Output the (x, y) coordinate of the center of the cell containing the given text.  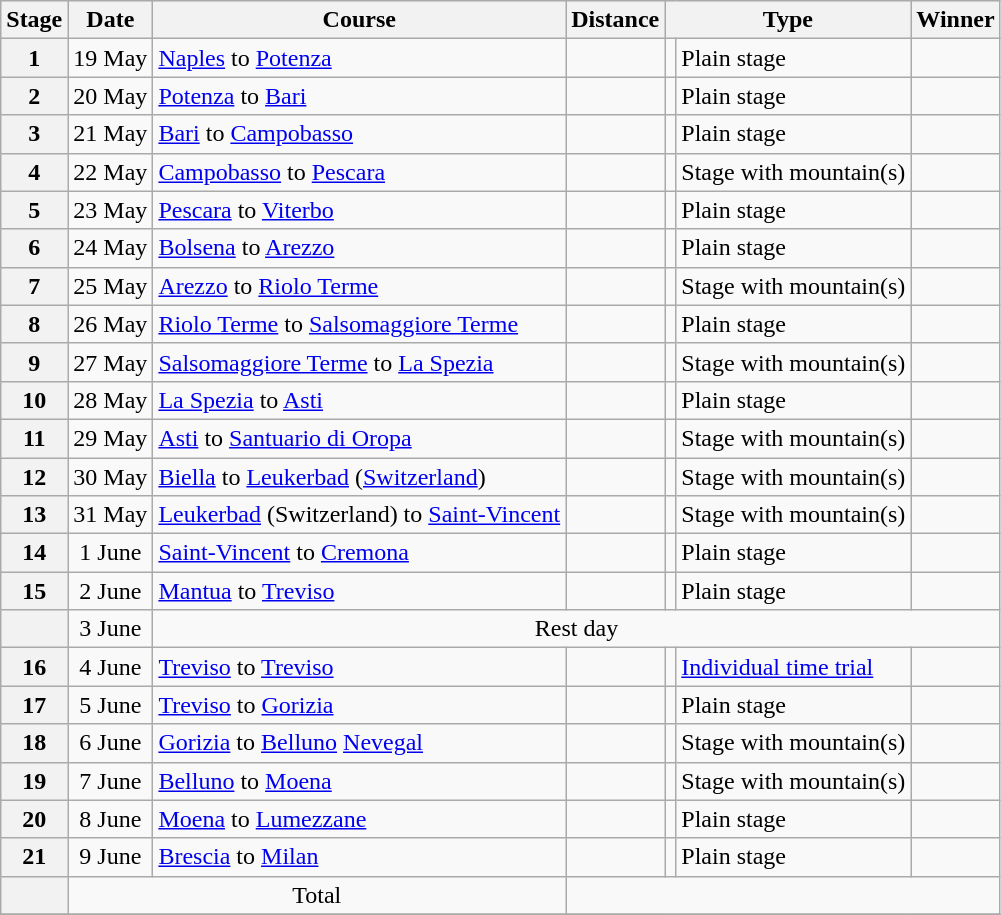
2 June (110, 591)
27 May (110, 362)
7 (34, 286)
5 June (110, 705)
3 June (110, 629)
La Spezia to Asti (360, 400)
3 (34, 134)
Naples to Potenza (360, 58)
Leukerbad (Switzerland) to Saint-Vincent (360, 515)
15 (34, 591)
Biella to Leukerbad (Switzerland) (360, 477)
Treviso to Gorizia (360, 705)
18 (34, 743)
Belluno to Moena (360, 781)
9 (34, 362)
Winner (956, 20)
19 (34, 781)
Type (788, 20)
Treviso to Treviso (360, 667)
Individual time trial (794, 667)
Arezzo to Riolo Terme (360, 286)
16 (34, 667)
Gorizia to Belluno Nevegal (360, 743)
Mantua to Treviso (360, 591)
2 (34, 96)
Asti to Santuario di Oropa (360, 438)
14 (34, 553)
Saint-Vincent to Cremona (360, 553)
11 (34, 438)
22 May (110, 172)
Riolo Terme to Salsomaggiore Terme (360, 324)
Brescia to Milan (360, 857)
28 May (110, 400)
29 May (110, 438)
Course (360, 20)
20 (34, 819)
Date (110, 20)
23 May (110, 210)
Salsomaggiore Terme to La Spezia (360, 362)
Moena to Lumezzane (360, 819)
30 May (110, 477)
21 (34, 857)
Total (317, 895)
Bolsena to Arezzo (360, 248)
7 June (110, 781)
Pescara to Viterbo (360, 210)
Potenza to Bari (360, 96)
Distance (616, 20)
13 (34, 515)
10 (34, 400)
1 June (110, 553)
20 May (110, 96)
Campobasso to Pescara (360, 172)
8 (34, 324)
6 (34, 248)
1 (34, 58)
4 (34, 172)
5 (34, 210)
Rest day (576, 629)
19 May (110, 58)
8 June (110, 819)
Stage (34, 20)
17 (34, 705)
9 June (110, 857)
Bari to Campobasso (360, 134)
4 June (110, 667)
6 June (110, 743)
26 May (110, 324)
21 May (110, 134)
25 May (110, 286)
12 (34, 477)
24 May (110, 248)
31 May (110, 515)
